For the text-containing cell, return its midpoint in (x, y) coordinate format. 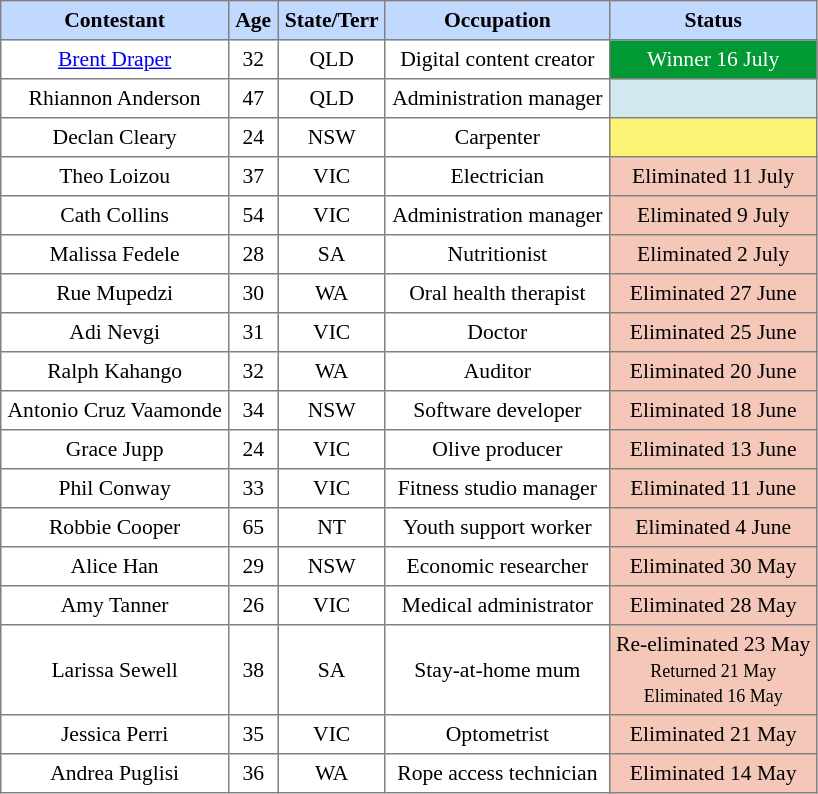
Eliminated 13 June (713, 450)
Re-eliminated 23 MayReturned 21 MayEliminated 16 May (713, 670)
State/Terr (332, 20)
Eliminated 11 June (713, 488)
Age (252, 20)
Rue Mupedzi (115, 294)
Eliminated 20 June (713, 372)
Jessica Perri (115, 734)
Eliminated 28 May (713, 606)
Rope access technician (497, 774)
Digital content creator (497, 60)
Winner 16 July (713, 60)
31 (252, 332)
47 (252, 98)
Youth support worker (497, 528)
29 (252, 566)
Electrician (497, 176)
54 (252, 216)
Eliminated 9 July (713, 216)
26 (252, 606)
Software developer (497, 410)
Medical administrator (497, 606)
Eliminated 27 June (713, 294)
Ralph Kahango (115, 372)
36 (252, 774)
Rhiannon Anderson (115, 98)
Eliminated 4 June (713, 528)
Declan Cleary (115, 138)
Eliminated 18 June (713, 410)
Eliminated 25 June (713, 332)
Auditor (497, 372)
Stay-at-home mum (497, 670)
30 (252, 294)
Eliminated 11 July (713, 176)
Nutritionist (497, 254)
Amy Tanner (115, 606)
Eliminated 21 May (713, 734)
Carpenter (497, 138)
Contestant (115, 20)
Olive producer (497, 450)
Antonio Cruz Vaamonde (115, 410)
33 (252, 488)
Fitness studio manager (497, 488)
Phil Conway (115, 488)
Eliminated 14 May (713, 774)
Larissa Sewell (115, 670)
Status (713, 20)
38 (252, 670)
Eliminated 2 July (713, 254)
Adi Nevgi (115, 332)
Grace Jupp (115, 450)
37 (252, 176)
Optometrist (497, 734)
Oral health therapist (497, 294)
Cath Collins (115, 216)
Doctor (497, 332)
65 (252, 528)
28 (252, 254)
34 (252, 410)
Eliminated 30 May (713, 566)
Economic researcher (497, 566)
NT (332, 528)
Theo Loizou (115, 176)
Malissa Fedele (115, 254)
Brent Draper (115, 60)
Alice Han (115, 566)
Occupation (497, 20)
35 (252, 734)
Robbie Cooper (115, 528)
Andrea Puglisi (115, 774)
